Detect which cell encompasses the target text, then output its (x, y) center coordinate. 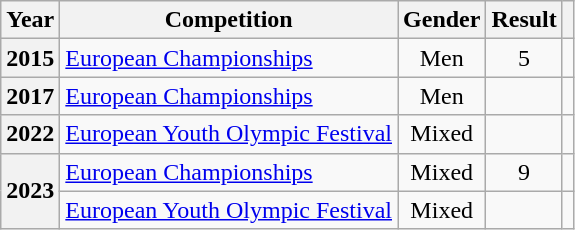
2017 (30, 96)
Year (30, 20)
2023 (30, 191)
2015 (30, 58)
9 (524, 172)
5 (524, 58)
2022 (30, 134)
Gender (442, 20)
Result (524, 20)
Competition (229, 20)
